Pinpoint the cell where the given text exists, returning its (X, Y) midpoint coordinate. 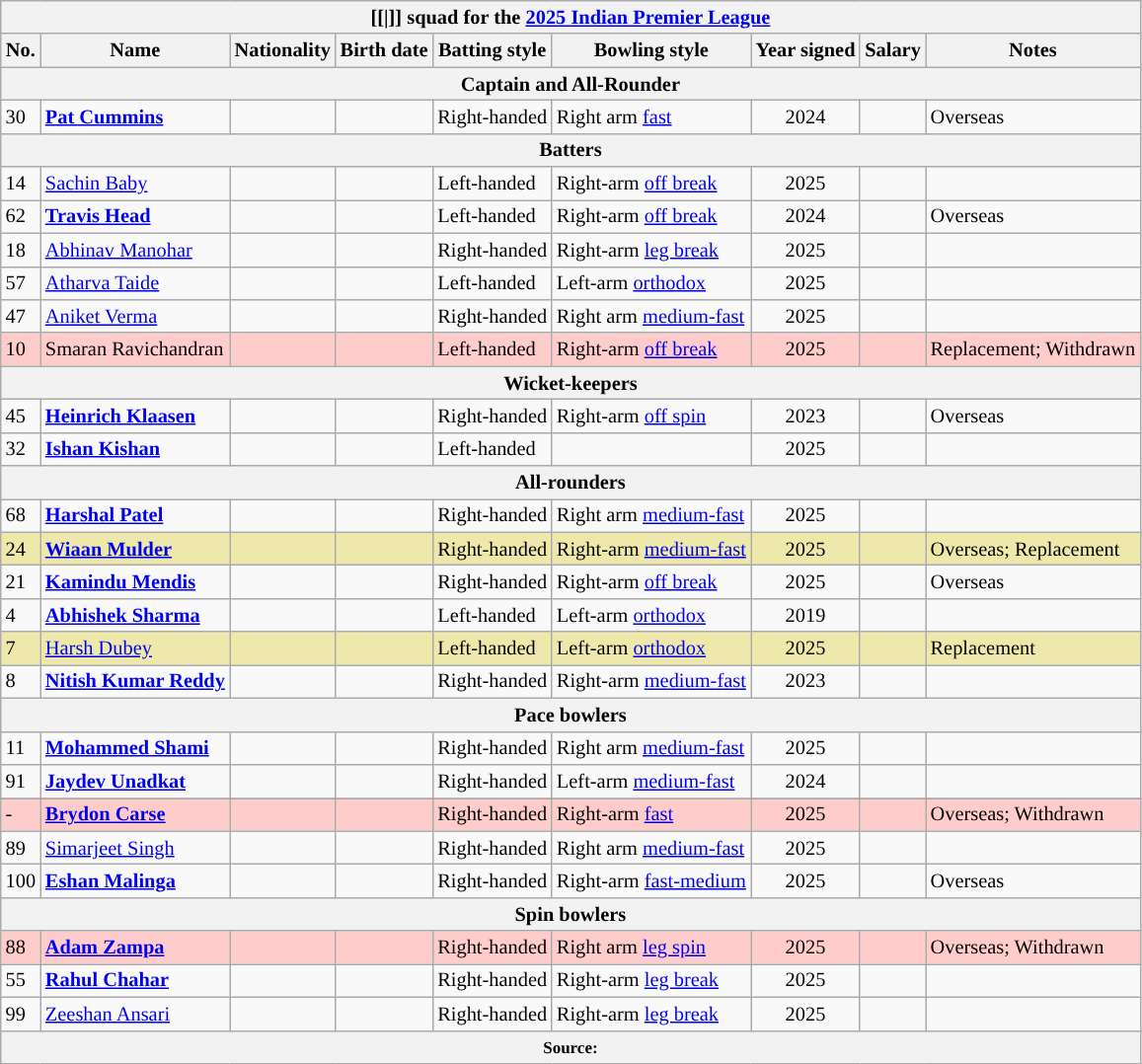
Right arm leg spin (651, 948)
Heinrich Klaasen (135, 416)
Bowling style (651, 50)
Nitish Kumar Reddy (135, 681)
Adam Zampa (135, 948)
99 (21, 1014)
68 (21, 515)
45 (21, 416)
62 (21, 216)
89 (21, 848)
All-rounders (571, 483)
Nationality (282, 50)
11 (21, 748)
8 (21, 681)
Harsh Dubey (135, 648)
[[|]] squad for the 2025 Indian Premier League (571, 17)
4 (21, 615)
21 (21, 581)
2019 (805, 615)
88 (21, 948)
Kamindu Mendis (135, 581)
57 (21, 283)
Year signed (805, 50)
Atharva Taide (135, 283)
Smaran Ravichandran (135, 349)
Spin bowlers (571, 914)
Source: (571, 1047)
Replacement (1032, 648)
55 (21, 980)
24 (21, 549)
Replacement; Withdrawn (1032, 349)
Pace bowlers (571, 715)
Batters (571, 150)
100 (21, 880)
Brydon Carse (135, 814)
Captain and All-Rounder (571, 84)
47 (21, 316)
10 (21, 349)
Name (135, 50)
14 (21, 184)
91 (21, 781)
Wicket-keepers (571, 383)
30 (21, 116)
Batting style (492, 50)
Left-arm medium-fast (651, 781)
Overseas; Replacement (1032, 549)
Rahul Chahar (135, 980)
Birth date (385, 50)
18 (21, 250)
Aniket Verma (135, 316)
Simarjeet Singh (135, 848)
Right-arm fast (651, 814)
Harshal Patel (135, 515)
Abhishek Sharma (135, 615)
Zeeshan Ansari (135, 1014)
Notes (1032, 50)
Jaydev Unadkat (135, 781)
Abhinav Manohar (135, 250)
Right arm fast (651, 116)
Right-arm off spin (651, 416)
Sachin Baby (135, 184)
Wiaan Mulder (135, 549)
Salary (892, 50)
Eshan Malinga (135, 880)
32 (21, 449)
Mohammed Shami (135, 748)
Right-arm fast-medium (651, 880)
No. (21, 50)
Pat Cummins (135, 116)
Travis Head (135, 216)
Ishan Kishan (135, 449)
7 (21, 648)
- (21, 814)
